Return [X, Y] of the center of cell containing provided text 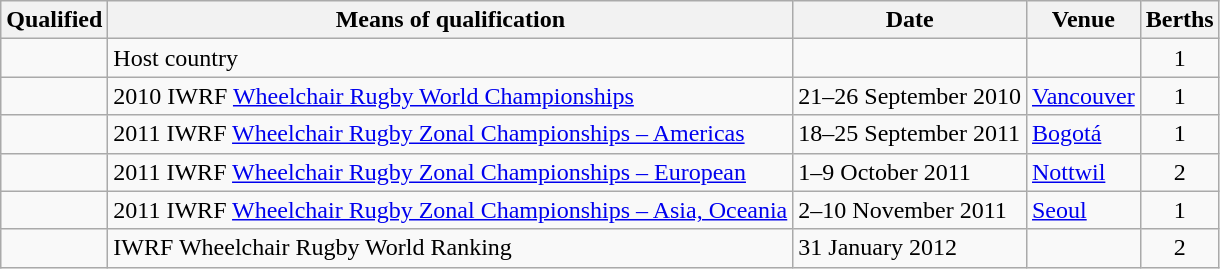
2011 IWRF Wheelchair Rugby Zonal Championships – Asia, Oceania [450, 210]
Host country [450, 58]
Means of qualification [450, 20]
IWRF Wheelchair Rugby World Ranking [450, 248]
Seoul [1083, 210]
Qualified [54, 20]
2011 IWRF Wheelchair Rugby Zonal Championships – Americas [450, 134]
1–9 October 2011 [910, 172]
Date [910, 20]
21–26 September 2010 [910, 96]
Venue [1083, 20]
Vancouver [1083, 96]
2011 IWRF Wheelchair Rugby Zonal Championships – European [450, 172]
2010 IWRF Wheelchair Rugby World Championships [450, 96]
Berths [1180, 20]
Bogotá [1083, 134]
Nottwil [1083, 172]
31 January 2012 [910, 248]
2–10 November 2011 [910, 210]
18–25 September 2011 [910, 134]
